Extract the (x, y) coordinate from the center of the cell holding the provided text.  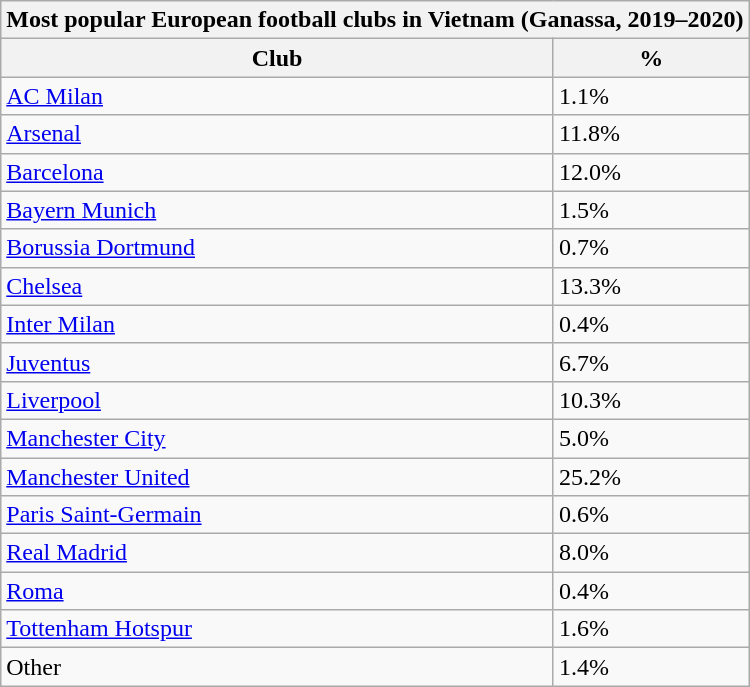
6.7% (651, 362)
Bayern Munich (278, 210)
10.3% (651, 400)
1.5% (651, 210)
1.4% (651, 667)
Real Madrid (278, 553)
AC Milan (278, 96)
% (651, 58)
Chelsea (278, 286)
Manchester United (278, 477)
Tottenham Hotspur (278, 629)
Manchester City (278, 438)
Arsenal (278, 134)
8.0% (651, 553)
Most popular European football clubs in Vietnam (Ganassa, 2019–2020) (375, 20)
1.1% (651, 96)
11.8% (651, 134)
Barcelona (278, 172)
13.3% (651, 286)
Paris Saint-Germain (278, 515)
Roma (278, 591)
Other (278, 667)
Club (278, 58)
25.2% (651, 477)
Borussia Dortmund (278, 248)
0.6% (651, 515)
5.0% (651, 438)
1.6% (651, 629)
Inter Milan (278, 324)
Juventus (278, 362)
12.0% (651, 172)
0.7% (651, 248)
Liverpool (278, 400)
